Output the (X, Y) coordinate of the center of the cell containing the given text.  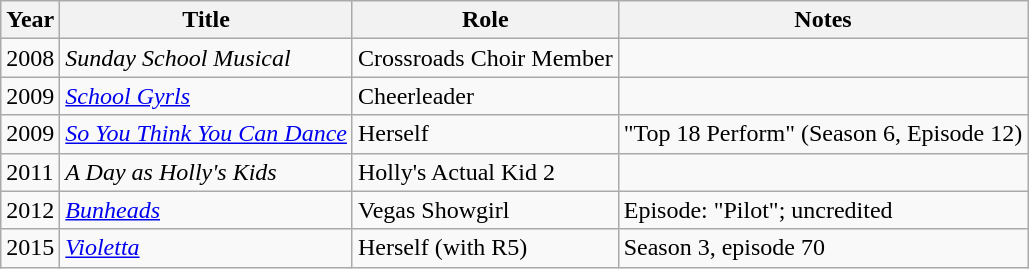
"Top 18 Perform" (Season 6, Episode 12) (823, 134)
2015 (30, 248)
Season 3, episode 70 (823, 248)
Title (206, 20)
Sunday School Musical (206, 58)
Crossroads Choir Member (485, 58)
Year (30, 20)
Holly's Actual Kid 2 (485, 172)
2011 (30, 172)
Cheerleader (485, 96)
School Gyrls (206, 96)
2012 (30, 210)
Bunheads (206, 210)
A Day as Holly's Kids (206, 172)
Violetta (206, 248)
Herself (485, 134)
Episode: "Pilot"; uncredited (823, 210)
2008 (30, 58)
Notes (823, 20)
Herself (with R5) (485, 248)
Vegas Showgirl (485, 210)
So You Think You Can Dance (206, 134)
Role (485, 20)
